Find where the given text appears and provide that cell's center as (X, Y) coordinate. 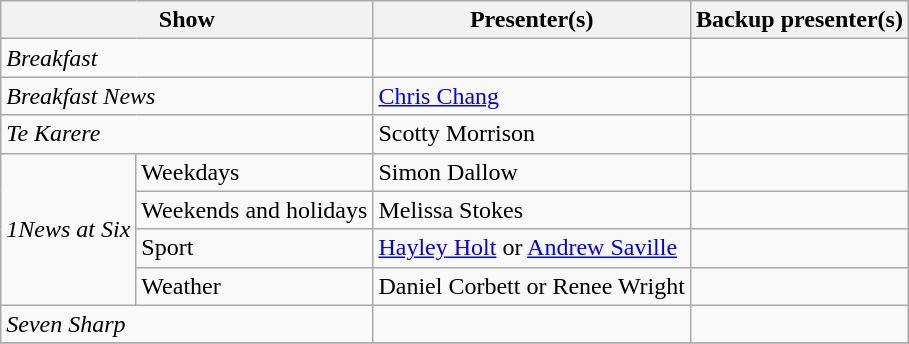
Weather (254, 286)
Te Karere (187, 134)
Presenter(s) (532, 20)
Simon Dallow (532, 172)
1News at Six (68, 229)
Breakfast (187, 58)
Breakfast News (187, 96)
Weekdays (254, 172)
Seven Sharp (187, 324)
Backup presenter(s) (799, 20)
Melissa Stokes (532, 210)
Chris Chang (532, 96)
Sport (254, 248)
Weekends and holidays (254, 210)
Daniel Corbett or Renee Wright (532, 286)
Hayley Holt or Andrew Saville (532, 248)
Scotty Morrison (532, 134)
Show (187, 20)
